Find where the given text appears and provide that cell's center as (x, y) coordinate. 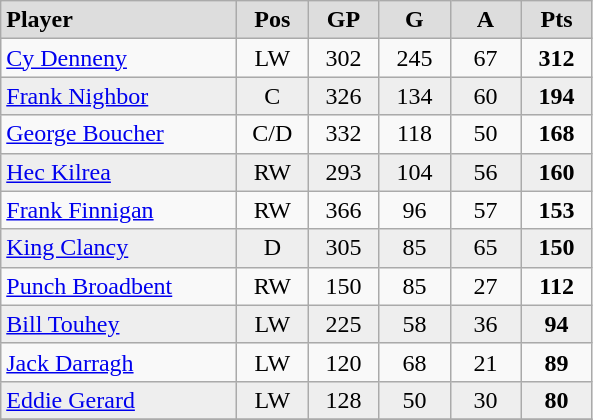
Punch Broadbent (119, 286)
27 (486, 286)
King Clancy (119, 248)
G (414, 20)
36 (486, 324)
194 (556, 96)
Player (119, 20)
312 (556, 58)
57 (486, 210)
128 (344, 400)
80 (556, 400)
68 (414, 362)
245 (414, 58)
Frank Nighbor (119, 96)
C (272, 96)
112 (556, 286)
305 (344, 248)
160 (556, 172)
96 (414, 210)
56 (486, 172)
332 (344, 134)
366 (344, 210)
Cy Denneny (119, 58)
A (486, 20)
Eddie Gerard (119, 400)
65 (486, 248)
Pos (272, 20)
21 (486, 362)
GP (344, 20)
302 (344, 58)
94 (556, 324)
C/D (272, 134)
134 (414, 96)
Frank Finnigan (119, 210)
225 (344, 324)
Jack Darragh (119, 362)
118 (414, 134)
George Boucher (119, 134)
Pts (556, 20)
30 (486, 400)
67 (486, 58)
326 (344, 96)
89 (556, 362)
58 (414, 324)
60 (486, 96)
Bill Touhey (119, 324)
153 (556, 210)
104 (414, 172)
Hec Kilrea (119, 172)
120 (344, 362)
168 (556, 134)
D (272, 248)
293 (344, 172)
